Provide the (x, y) coordinate of the cell's center where the given text is located.  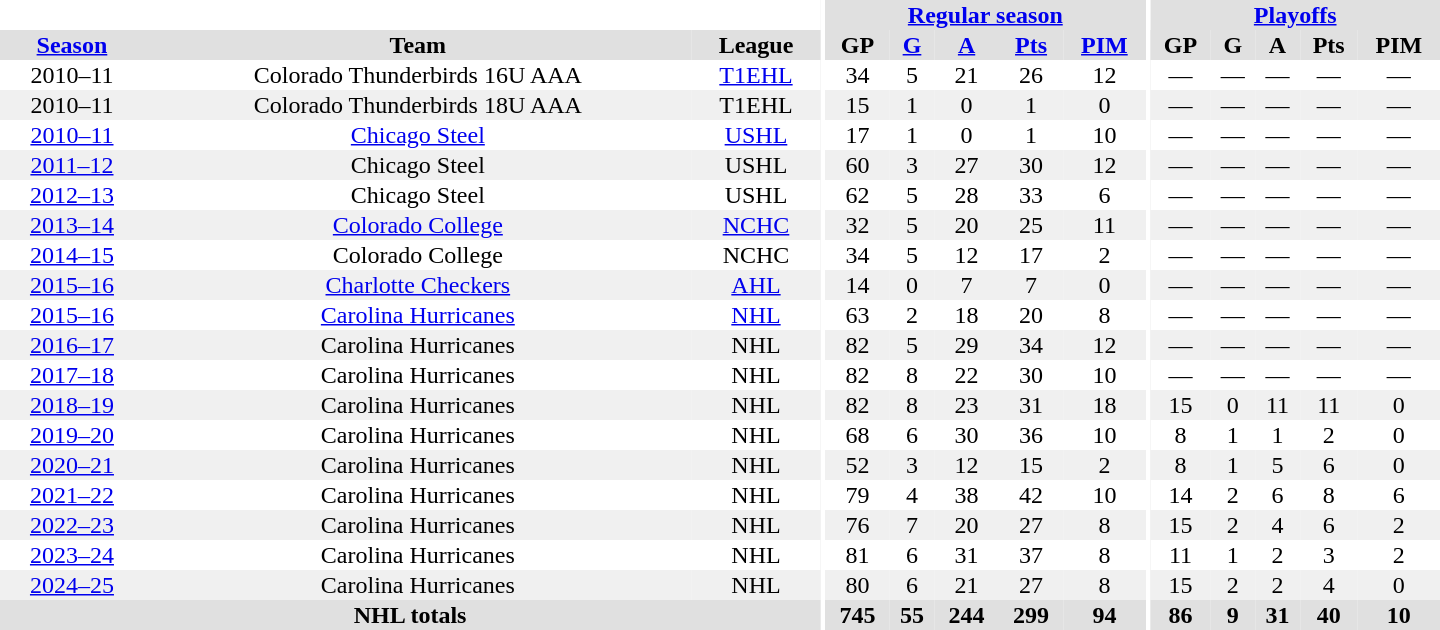
2020–21 (72, 465)
28 (966, 195)
76 (857, 525)
55 (912, 615)
23 (966, 405)
81 (857, 555)
NHL totals (410, 615)
AHL (756, 285)
Colorado Thunderbirds 16U AAA (418, 75)
League (756, 45)
63 (857, 315)
29 (966, 345)
2018–19 (72, 405)
2021–22 (72, 495)
9 (1232, 615)
745 (857, 615)
2011–12 (72, 165)
26 (1031, 75)
2012–13 (72, 195)
2017–18 (72, 375)
25 (1031, 225)
36 (1031, 435)
79 (857, 495)
52 (857, 465)
2019–20 (72, 435)
2016–17 (72, 345)
2023–24 (72, 555)
Charlotte Checkers (418, 285)
62 (857, 195)
Season (72, 45)
Playoffs (1295, 15)
22 (966, 375)
94 (1104, 615)
299 (1031, 615)
42 (1031, 495)
Colorado Thunderbirds 18U AAA (418, 105)
68 (857, 435)
32 (857, 225)
33 (1031, 195)
80 (857, 585)
244 (966, 615)
2022–23 (72, 525)
2014–15 (72, 255)
60 (857, 165)
2024–25 (72, 585)
2013–14 (72, 225)
86 (1180, 615)
38 (966, 495)
40 (1329, 615)
37 (1031, 555)
Team (418, 45)
Regular season (985, 15)
